Pinpoint the cell where the given text exists, returning its [X, Y] midpoint coordinate. 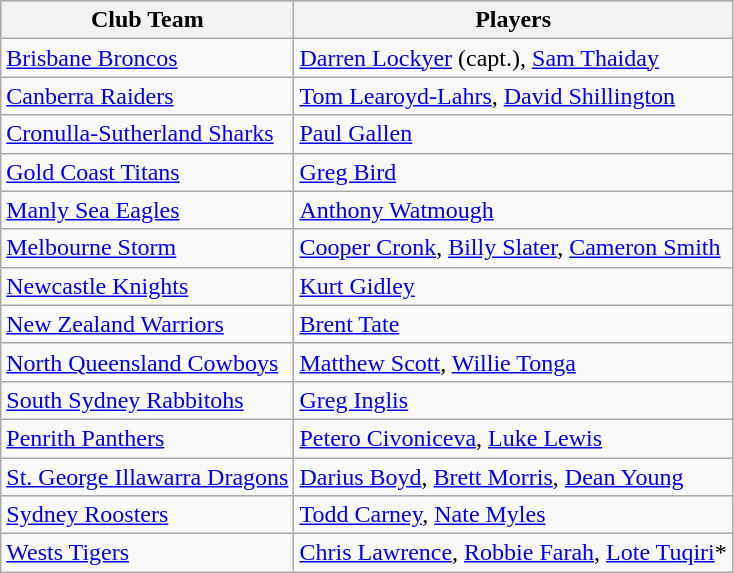
Petero Civoniceva, Luke Lewis [513, 438]
Greg Bird [513, 172]
Manly Sea Eagles [148, 210]
Darius Boyd, Brett Morris, Dean Young [513, 477]
New Zealand Warriors [148, 324]
Chris Lawrence, Robbie Farah, Lote Tuqiri* [513, 553]
Tom Learoyd-Lahrs, David Shillington [513, 96]
Brisbane Broncos [148, 58]
Penrith Panthers [148, 438]
Darren Lockyer (capt.), Sam Thaiday [513, 58]
Sydney Roosters [148, 515]
Newcastle Knights [148, 286]
St. George Illawarra Dragons [148, 477]
Wests Tigers [148, 553]
Gold Coast Titans [148, 172]
Cronulla-Sutherland Sharks [148, 134]
Club Team [148, 20]
Kurt Gidley [513, 286]
South Sydney Rabbitohs [148, 400]
Cooper Cronk, Billy Slater, Cameron Smith [513, 248]
Greg Inglis [513, 400]
North Queensland Cowboys [148, 362]
Anthony Watmough [513, 210]
Melbourne Storm [148, 248]
Canberra Raiders [148, 96]
Players [513, 20]
Matthew Scott, Willie Tonga [513, 362]
Brent Tate [513, 324]
Paul Gallen [513, 134]
Todd Carney, Nate Myles [513, 515]
